Determine the [x, y] coordinate at the center of the cell enclosing the given text.  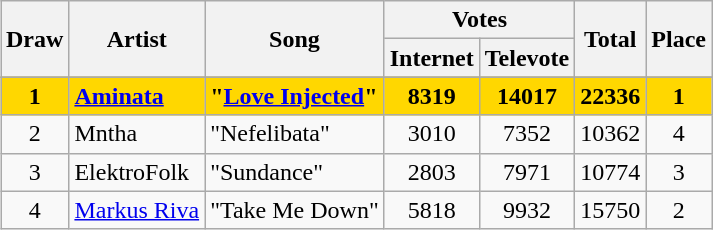
"Take Me Down" [295, 210]
8319 [432, 96]
Votes [480, 20]
Markus Riva [137, 210]
22336 [610, 96]
"Sundance" [295, 172]
Mntha [137, 134]
2803 [432, 172]
Draw [34, 39]
7971 [526, 172]
Total [610, 39]
Aminata [137, 96]
ElektroFolk [137, 172]
"Love Injected" [295, 96]
10774 [610, 172]
3010 [432, 134]
15750 [610, 210]
14017 [526, 96]
10362 [610, 134]
Televote [526, 58]
5818 [432, 210]
Artist [137, 39]
7352 [526, 134]
Internet [432, 58]
"Nefelibata" [295, 134]
9932 [526, 210]
Place [679, 39]
Song [295, 39]
